For the text-containing cell, return its midpoint in (X, Y) coordinate format. 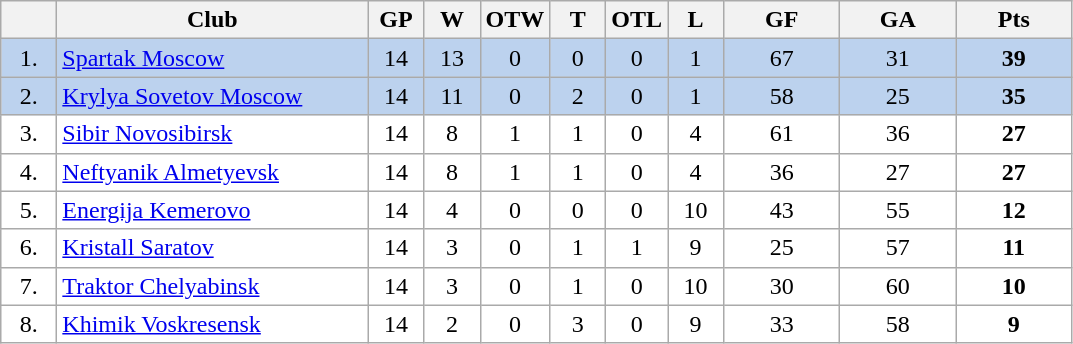
GA (898, 20)
6. (29, 248)
Spartak Moscow (212, 58)
W (452, 20)
3. (29, 134)
30 (782, 286)
GP (396, 20)
43 (782, 210)
GF (782, 20)
Traktor Chelyabinsk (212, 286)
57 (898, 248)
T (578, 20)
Energija Kemerovo (212, 210)
OTW (515, 20)
Krylya Sovetov Moscow (212, 96)
8. (29, 324)
1. (29, 58)
13 (452, 58)
L (696, 20)
Pts (1014, 20)
5. (29, 210)
67 (782, 58)
Sibir Novosibirsk (212, 134)
4. (29, 172)
Club (212, 20)
35 (1014, 96)
OTL (637, 20)
Khimik Voskresensk (212, 324)
31 (898, 58)
Kristall Saratov (212, 248)
61 (782, 134)
12 (1014, 210)
7. (29, 286)
Neftyanik Almetyevsk (212, 172)
55 (898, 210)
60 (898, 286)
39 (1014, 58)
33 (782, 324)
2. (29, 96)
